Output the [X, Y] coordinate of the center of the cell containing the given text.  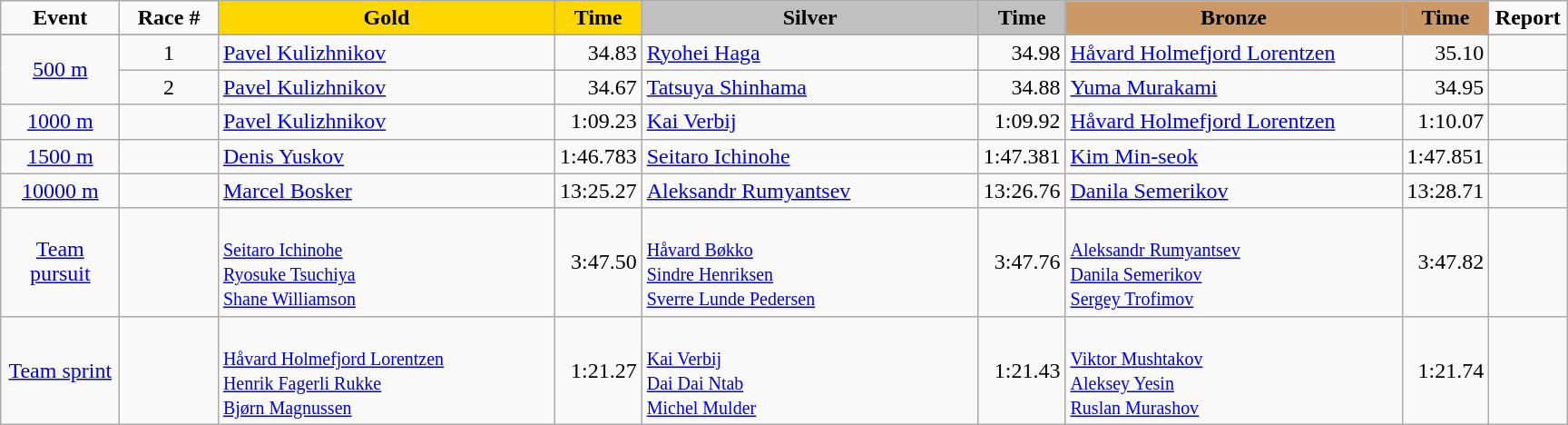
1:21.27 [598, 371]
1:09.23 [598, 122]
1 [169, 53]
3:47.76 [1022, 262]
3:47.82 [1445, 262]
500 m [60, 70]
1500 m [60, 156]
Race # [169, 18]
2 [169, 87]
1:21.74 [1445, 371]
34.98 [1022, 53]
1:47.381 [1022, 156]
Tatsuya Shinhama [809, 87]
Seitaro Ichinohe [809, 156]
Report [1528, 18]
Team pursuit [60, 262]
Viktor MushtakovAleksey YesinRuslan Murashov [1234, 371]
1:46.783 [598, 156]
Aleksandr RumyantsevDanila SemerikovSergey Trofimov [1234, 262]
Kai VerbijDai Dai NtabMichel Mulder [809, 371]
13:25.27 [598, 191]
13:26.76 [1022, 191]
1000 m [60, 122]
34.83 [598, 53]
Håvard BøkkoSindre HenriksenSverre Lunde Pedersen [809, 262]
34.88 [1022, 87]
1:47.851 [1445, 156]
1:21.43 [1022, 371]
Silver [809, 18]
Aleksandr Rumyantsev [809, 191]
1:10.07 [1445, 122]
Gold [387, 18]
34.95 [1445, 87]
Ryohei Haga [809, 53]
Kim Min-seok [1234, 156]
Håvard Holmefjord LorentzenHenrik Fagerli RukkeBjørn Magnussen [387, 371]
Danila Semerikov [1234, 191]
Bronze [1234, 18]
Seitaro IchinoheRyosuke TsuchiyaShane Williamson [387, 262]
Denis Yuskov [387, 156]
Kai Verbij [809, 122]
Yuma Murakami [1234, 87]
Team sprint [60, 371]
Event [60, 18]
35.10 [1445, 53]
10000 m [60, 191]
1:09.92 [1022, 122]
3:47.50 [598, 262]
34.67 [598, 87]
Marcel Bosker [387, 191]
13:28.71 [1445, 191]
